Scan for the cell matching the given text and deliver its (X, Y) coordinate at center. 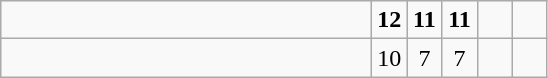
10 (390, 58)
12 (390, 20)
